Pinpoint the cell where the given text exists, returning its [X, Y] midpoint coordinate. 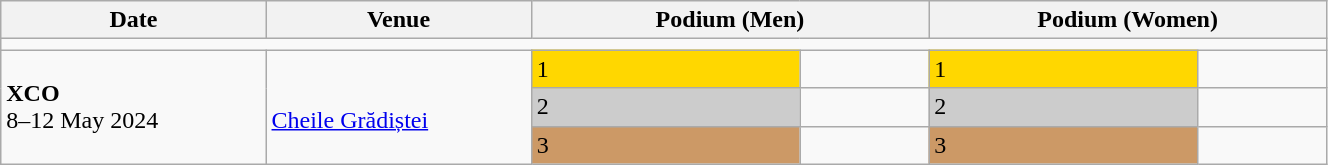
Date [134, 20]
XCO 8–12 May 2024 [134, 107]
Podium (Women) [1128, 20]
Podium (Men) [730, 20]
Cheile Grădiștei [398, 107]
Venue [398, 20]
